Detect which cell encompasses the target text, then output its [x, y] center coordinate. 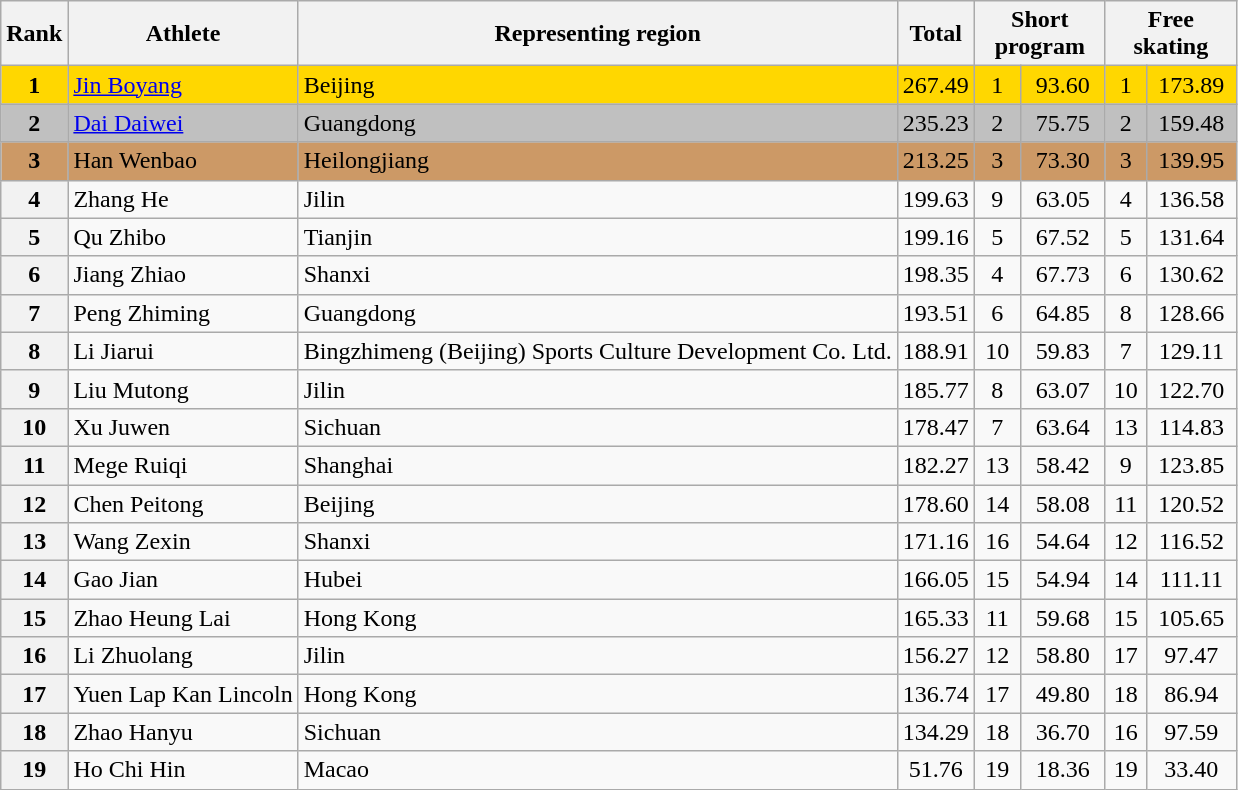
Hubei [598, 580]
131.64 [1191, 237]
Jiang Zhiao [183, 275]
199.63 [936, 199]
Athlete [183, 34]
Chen Peitong [183, 503]
18.36 [1062, 770]
33.40 [1191, 770]
63.07 [1062, 389]
Heilongjiang [598, 161]
188.91 [936, 351]
193.51 [936, 313]
111.11 [1191, 580]
156.27 [936, 656]
75.75 [1062, 123]
67.73 [1062, 275]
Wang Zexin [183, 542]
114.83 [1191, 427]
Qu Zhibo [183, 237]
199.16 [936, 237]
Gao Jian [183, 580]
122.70 [1191, 389]
165.33 [936, 618]
54.64 [1062, 542]
67.52 [1062, 237]
123.85 [1191, 465]
Liu Mutong [183, 389]
Free skating [1170, 34]
Li Jiarui [183, 351]
116.52 [1191, 542]
Short program [1040, 34]
73.30 [1062, 161]
Shanghai [598, 465]
58.42 [1062, 465]
97.47 [1191, 656]
182.27 [936, 465]
Zhao Heung Lai [183, 618]
58.80 [1062, 656]
Rank [34, 34]
36.70 [1062, 732]
178.60 [936, 503]
64.85 [1062, 313]
159.48 [1191, 123]
139.95 [1191, 161]
Zhang He [183, 199]
178.47 [936, 427]
Dai Daiwei [183, 123]
63.64 [1062, 427]
54.94 [1062, 580]
63.05 [1062, 199]
58.08 [1062, 503]
120.52 [1191, 503]
Bingzhimeng (Beijing) Sports Culture Development Co. Ltd. [598, 351]
136.74 [936, 694]
171.16 [936, 542]
Jin Boyang [183, 85]
130.62 [1191, 275]
Representing region [598, 34]
Peng Zhiming [183, 313]
136.58 [1191, 199]
97.59 [1191, 732]
49.80 [1062, 694]
129.11 [1191, 351]
51.76 [936, 770]
59.68 [1062, 618]
86.94 [1191, 694]
128.66 [1191, 313]
Li Zhuolang [183, 656]
Han Wenbao [183, 161]
198.35 [936, 275]
Total [936, 34]
235.23 [936, 123]
213.25 [936, 161]
Zhao Hanyu [183, 732]
Tianjin [598, 237]
105.65 [1191, 618]
93.60 [1062, 85]
185.77 [936, 389]
267.49 [936, 85]
Macao [598, 770]
166.05 [936, 580]
59.83 [1062, 351]
Ho Chi Hin [183, 770]
Yuen Lap Kan Lincoln [183, 694]
134.29 [936, 732]
Xu Juwen [183, 427]
173.89 [1191, 85]
Mege Ruiqi [183, 465]
